Determine the [x, y] coordinate at the center of the cell enclosing the given text.  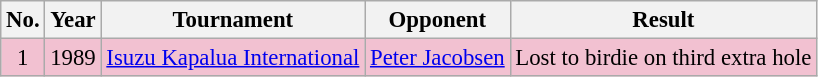
1 [23, 58]
Isuzu Kapalua International [233, 58]
Peter Jacobsen [438, 58]
Result [664, 20]
Tournament [233, 20]
Year [73, 20]
Opponent [438, 20]
Lost to birdie on third extra hole [664, 58]
No. [23, 20]
1989 [73, 58]
